For the text-containing cell, return its midpoint in (x, y) coordinate format. 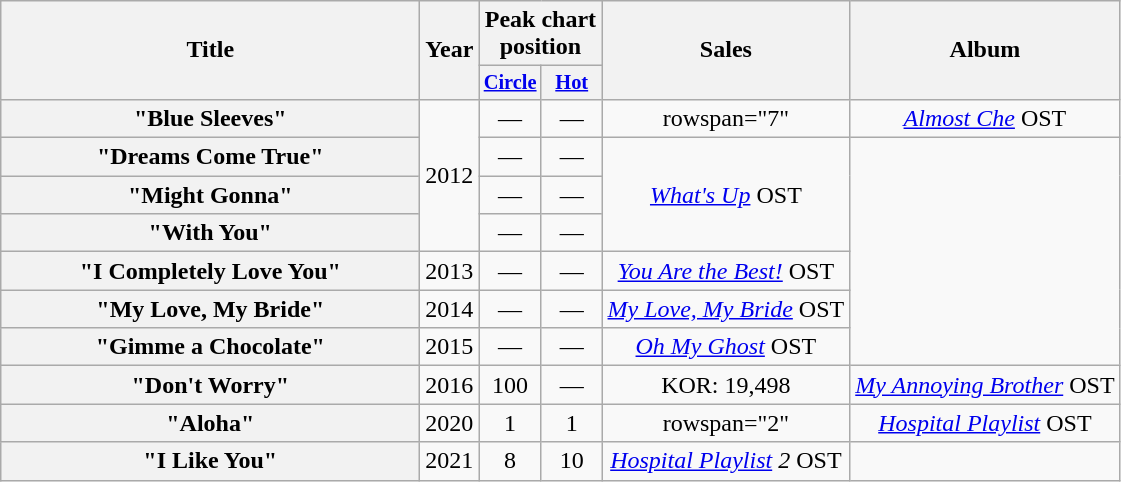
My Love, My Bride OST (726, 309)
"Gimme a Chocolate" (210, 347)
10 (572, 461)
"My Love, My Bride" (210, 309)
You Are the Best! OST (726, 271)
Hospital Playlist OST (985, 423)
Hot (572, 83)
My Annoying Brother OST (985, 385)
"Dreams Come True" (210, 157)
2015 (450, 347)
rowspan="2" (726, 423)
Sales (726, 50)
rowspan="7" (726, 118)
2013 (450, 271)
Title (210, 50)
"Blue Sleeves" (210, 118)
"I Completely Love You" (210, 271)
2012 (450, 175)
"With You" (210, 233)
"Might Gonna" (210, 195)
2014 (450, 309)
Almost Che OST (985, 118)
Hospital Playlist 2 OST (726, 461)
100 (510, 385)
Circle (510, 83)
8 (510, 461)
Peak chart position (540, 34)
Album (985, 50)
2020 (450, 423)
2016 (450, 385)
2021 (450, 461)
"Don't Worry" (210, 385)
"Aloha" (210, 423)
KOR: 19,498 (726, 385)
"I Like You" (210, 461)
What's Up OST (726, 195)
Oh My Ghost OST (726, 347)
Year (450, 50)
